For the text-containing cell, return its midpoint in [X, Y] coordinate format. 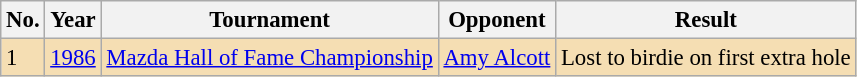
Opponent [497, 20]
1986 [73, 58]
Mazda Hall of Fame Championship [270, 58]
No. [23, 20]
Amy Alcott [497, 58]
Year [73, 20]
1 [23, 58]
Result [706, 20]
Tournament [270, 20]
Lost to birdie on first extra hole [706, 58]
